Detect which cell encompasses the target text, then output its (x, y) center coordinate. 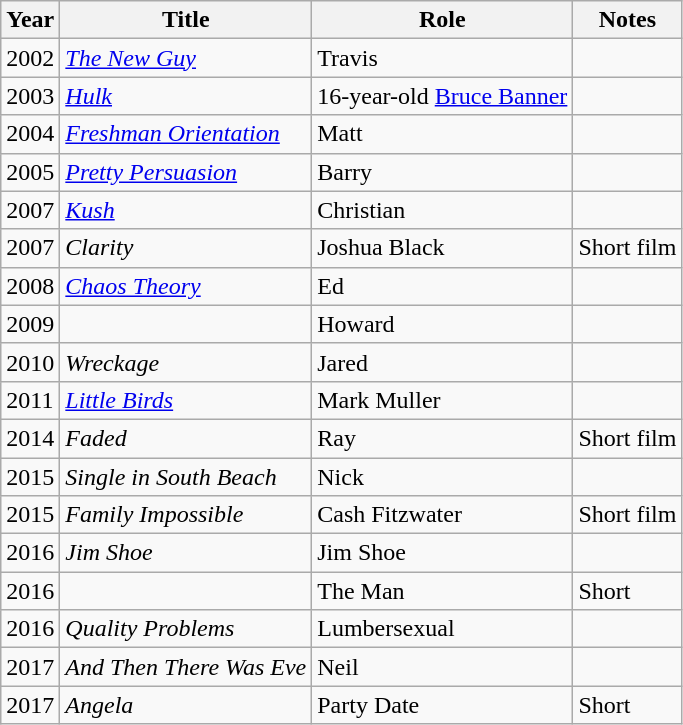
Cash Fitzwater (442, 515)
And Then There Was Eve (186, 667)
Freshman Orientation (186, 134)
Role (442, 20)
Barry (442, 172)
2014 (30, 438)
Hulk (186, 96)
2004 (30, 134)
Little Birds (186, 400)
Notes (628, 20)
Nick (442, 477)
2011 (30, 400)
2010 (30, 362)
Howard (442, 324)
2005 (30, 172)
Clarity (186, 248)
Party Date (442, 705)
Ray (442, 438)
Single in South Beach (186, 477)
Kush (186, 210)
Chaos Theory (186, 286)
Christian (442, 210)
2002 (30, 58)
Lumbersexual (442, 629)
Mark Muller (442, 400)
Joshua Black (442, 248)
The New Guy (186, 58)
16-year-old Bruce Banner (442, 96)
Jared (442, 362)
Year (30, 20)
Pretty Persuasion (186, 172)
2009 (30, 324)
Travis (442, 58)
2008 (30, 286)
Matt (442, 134)
The Man (442, 591)
Family Impossible (186, 515)
Angela (186, 705)
Quality Problems (186, 629)
Faded (186, 438)
2003 (30, 96)
Wreckage (186, 362)
Neil (442, 667)
Ed (442, 286)
Title (186, 20)
